Output the [x, y] coordinate of the center of the cell containing the given text.  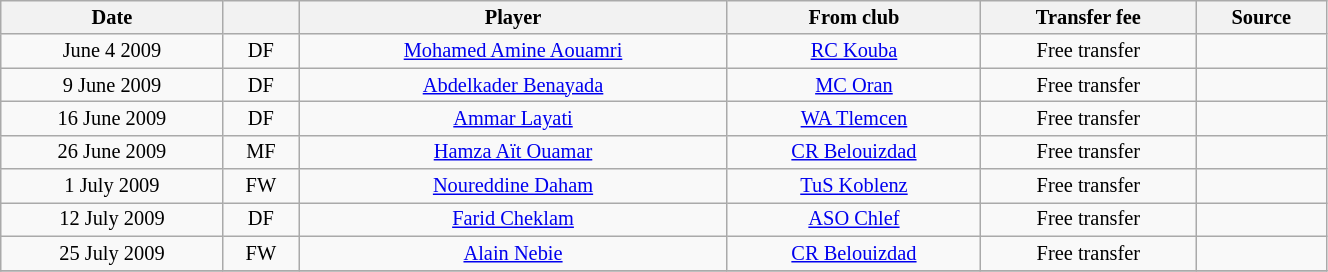
Date [112, 17]
MF [261, 152]
12 July 2009 [112, 219]
June 4 2009 [112, 51]
From club [854, 17]
16 June 2009 [112, 118]
Abdelkader Benayada [514, 85]
Source [1261, 17]
ASO Chlef [854, 219]
Ammar Layati [514, 118]
Noureddine Daham [514, 186]
Hamza Aït Ouamar [514, 152]
TuS Koblenz [854, 186]
25 July 2009 [112, 253]
26 June 2009 [112, 152]
RC Kouba [854, 51]
Transfer fee [1089, 17]
Player [514, 17]
Alain Nebie [514, 253]
Farid Cheklam [514, 219]
WA Tlemcen [854, 118]
9 June 2009 [112, 85]
Mohamed Amine Aouamri [514, 51]
1 July 2009 [112, 186]
MC Oran [854, 85]
